Identify which cell holds the provided text, then report its [x, y] central coordinate. 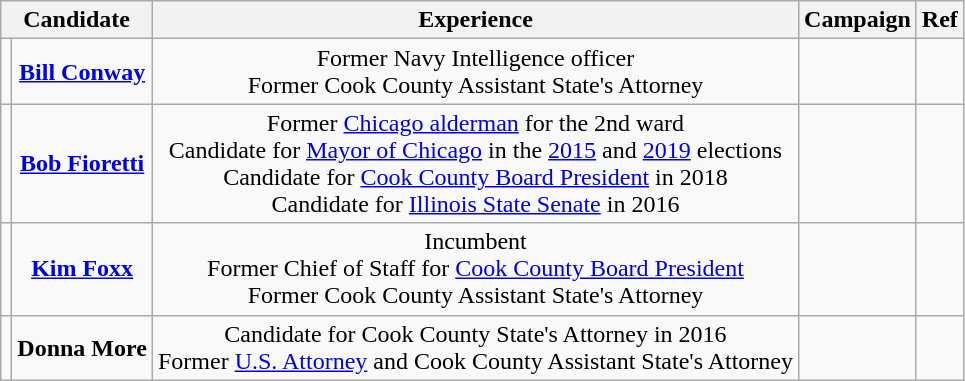
Bill Conway [82, 72]
Ref [940, 20]
IncumbentFormer Chief of Staff for Cook County Board PresidentFormer Cook County Assistant State's Attorney [475, 269]
Experience [475, 20]
Candidate for Cook County State's Attorney in 2016Former U.S. Attorney and Cook County Assistant State's Attorney [475, 348]
Donna More [82, 348]
Bob Fioretti [82, 164]
Candidate [77, 20]
Kim Foxx [82, 269]
Campaign [858, 20]
Former Navy Intelligence officerFormer Cook County Assistant State's Attorney [475, 72]
